Identify which cell holds the provided text, then report its (x, y) central coordinate. 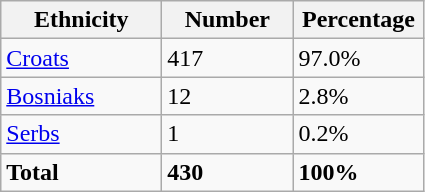
0.2% (358, 134)
100% (358, 172)
Total (82, 172)
417 (228, 58)
2.8% (358, 96)
97.0% (358, 58)
12 (228, 96)
Number (228, 20)
Percentage (358, 20)
Bosniaks (82, 96)
1 (228, 134)
430 (228, 172)
Ethnicity (82, 20)
Croats (82, 58)
Serbs (82, 134)
